Scan for the cell matching the given text and deliver its (x, y) coordinate at center. 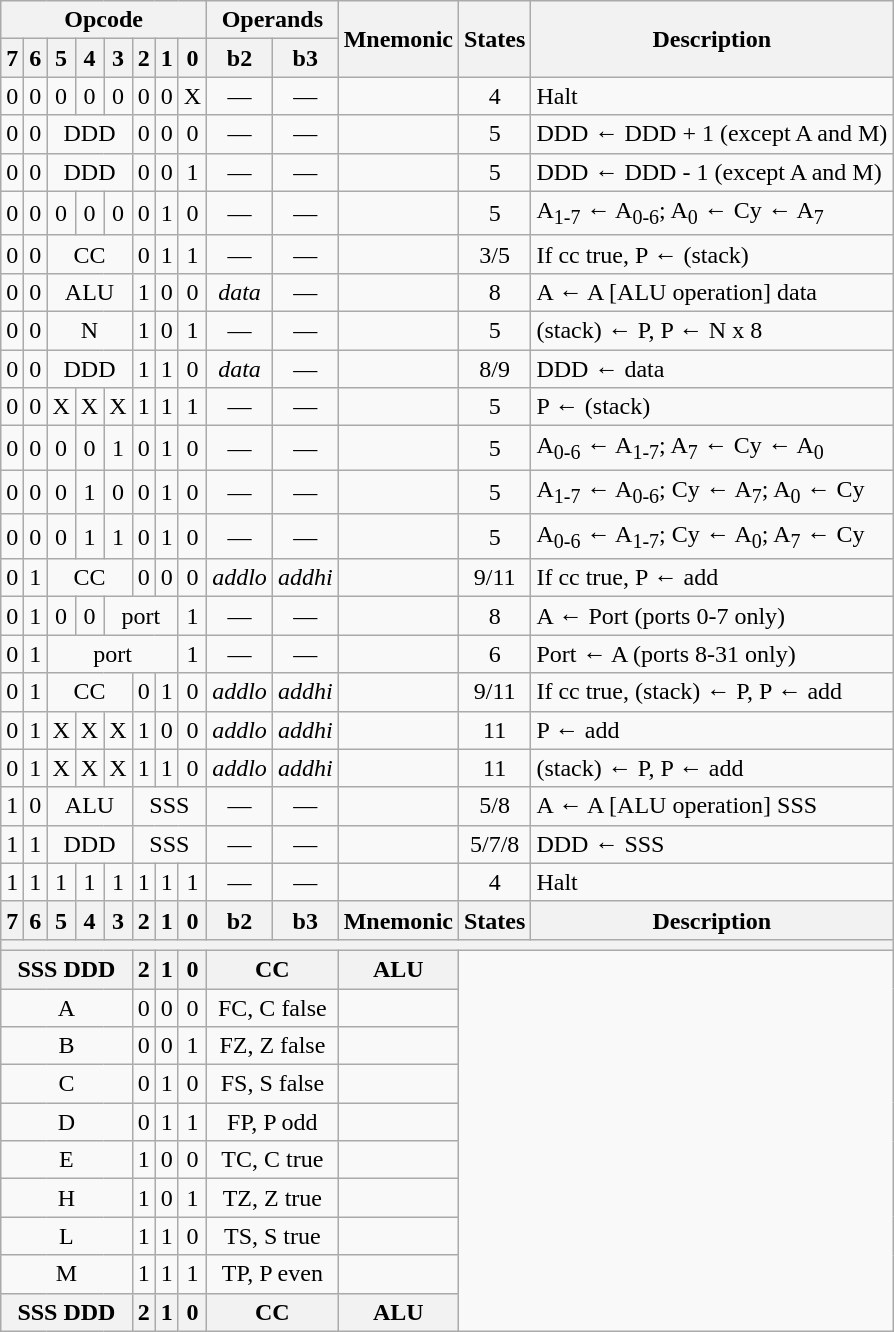
3/5 (494, 254)
D (66, 1122)
L (66, 1236)
DDD ← DDD - 1 (except A and M) (712, 172)
TC, C true (272, 1160)
A (66, 1007)
A0-6 ← A1-7; A7 ← Cy ← A0 (712, 448)
A1-7 ← A0-6; A0 ← Cy ← A7 (712, 213)
DDD ← data (712, 369)
TZ, Z true (272, 1198)
5/8 (494, 806)
A0-6 ← A1-7; Cy ← A0; A7 ← Cy (712, 536)
If cc true, P ← (stack) (712, 254)
H (66, 1198)
DDD ← SSS (712, 844)
C (66, 1084)
Port ← A (ports 8-31 only) (712, 654)
FZ, Z false (272, 1046)
N (90, 331)
(stack) ← P, P ← add (712, 768)
8/9 (494, 369)
A ← A [ALU operation] data (712, 292)
FS, S false (272, 1084)
TP, P even (272, 1274)
A1-7 ← A0-6; Cy ← A7; A0 ← Cy (712, 492)
FC, C false (272, 1007)
Opcode (104, 20)
TS, S true (272, 1236)
DDD ← DDD + 1 (except A and M) (712, 134)
If cc true, P ← add (712, 578)
Operands (272, 20)
5/7/8 (494, 844)
If cc true, (stack) ← P, P ← add (712, 692)
A ← Port (ports 0-7 only) (712, 616)
FP, P odd (272, 1122)
M (66, 1274)
B (66, 1046)
P ← add (712, 730)
(stack) ← P, P ← N x 8 (712, 331)
A ← A [ALU operation] SSS (712, 806)
E (66, 1160)
P ← (stack) (712, 407)
